Pinpoint the cell where the given text exists, returning its [x, y] midpoint coordinate. 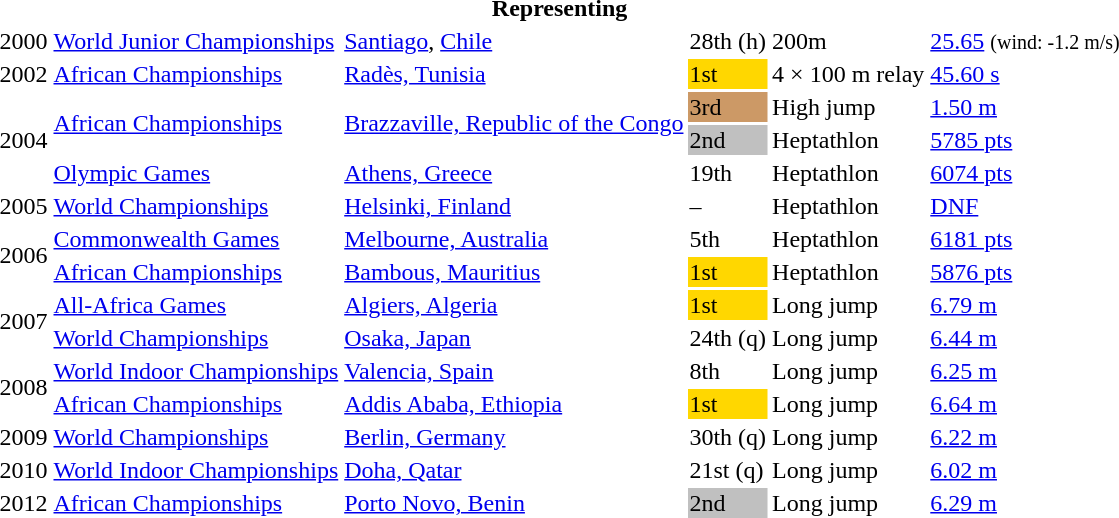
High jump [848, 107]
Olympic Games [196, 173]
30th (q) [728, 437]
Algiers, Algeria [514, 305]
Athens, Greece [514, 173]
Melbourne, Australia [514, 239]
21st (q) [728, 470]
Santiago, Chile [514, 41]
Helsinki, Finland [514, 206]
Valencia, Spain [514, 371]
Bambous, Mauritius [514, 272]
– [728, 206]
4 × 100 m relay [848, 74]
Porto Novo, Benin [514, 503]
24th (q) [728, 338]
Brazzaville, Republic of the Congo [514, 124]
Osaka, Japan [514, 338]
19th [728, 173]
All-Africa Games [196, 305]
World Junior Championships [196, 41]
3rd [728, 107]
Addis Ababa, Ethiopia [514, 404]
5th [728, 239]
Doha, Qatar [514, 470]
Berlin, Germany [514, 437]
8th [728, 371]
28th (h) [728, 41]
Radès, Tunisia [514, 74]
Commonwealth Games [196, 239]
200m [848, 41]
